Extract the (X, Y) coordinate from the center of the cell holding the provided text.  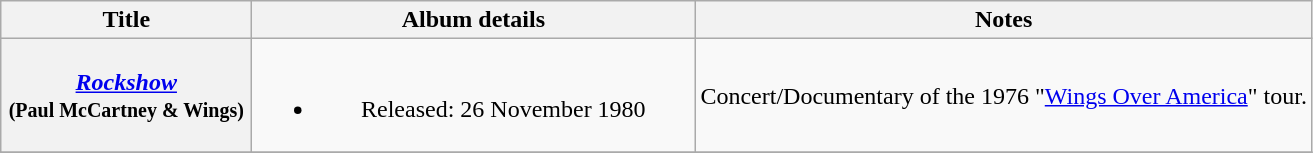
Rockshow(Paul McCartney & Wings) (126, 96)
Concert/Documentary of the 1976 "Wings Over America" tour. (1004, 96)
Released: 26 November 1980 (474, 96)
Album details (474, 20)
Title (126, 20)
Notes (1004, 20)
